Search for the cell housing the specified text and yield its [x, y] center coordinate. 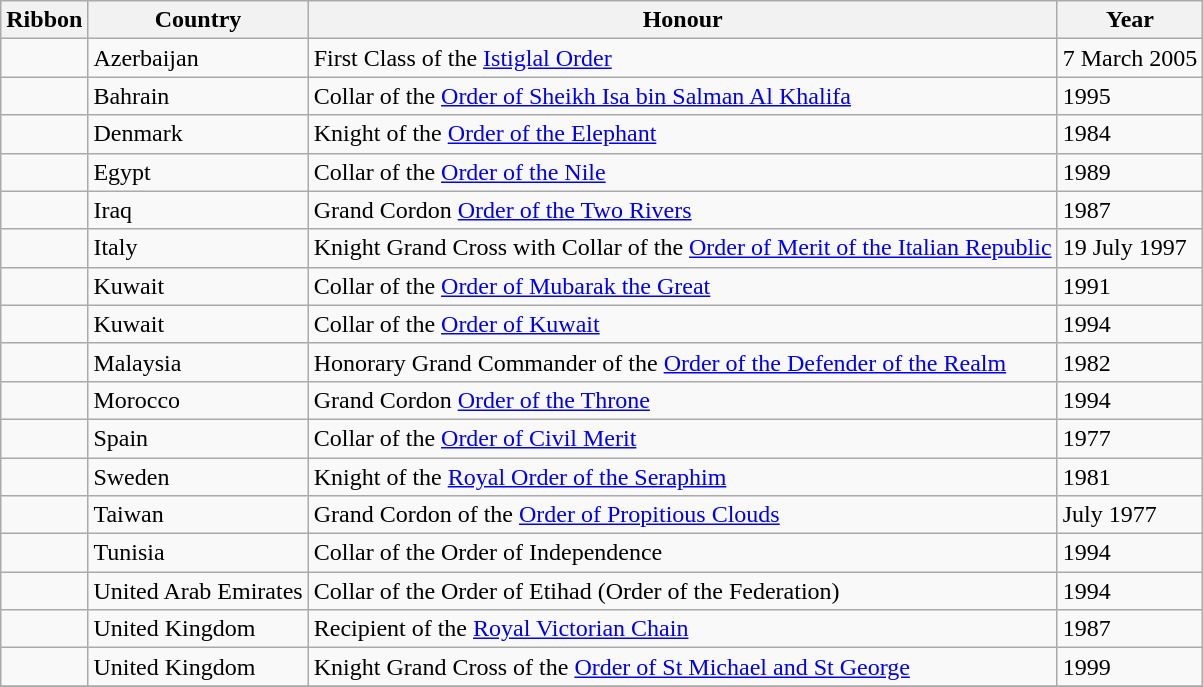
Country [198, 20]
Recipient of the Royal Victorian Chain [682, 629]
First Class of the Istiglal Order [682, 58]
1991 [1130, 286]
Sweden [198, 477]
1989 [1130, 172]
Knight Grand Cross of the Order of St Michael and St George [682, 667]
1995 [1130, 96]
Collar of the Order of Mubarak the Great [682, 286]
Malaysia [198, 362]
Grand Cordon Order of the Two Rivers [682, 210]
1977 [1130, 438]
1982 [1130, 362]
Iraq [198, 210]
Honour [682, 20]
Collar of the Order of Etihad (Order of the Federation) [682, 591]
Bahrain [198, 96]
Honorary Grand Commander of the Order of the Defender of the Realm [682, 362]
Knight Grand Cross with Collar of the Order of Merit of the Italian Republic [682, 248]
Spain [198, 438]
Collar of the Order of Civil Merit [682, 438]
1981 [1130, 477]
Tunisia [198, 553]
Egypt [198, 172]
Taiwan [198, 515]
Morocco [198, 400]
Year [1130, 20]
Collar of the Order of the Nile [682, 172]
Grand Cordon of the Order of Propitious Clouds [682, 515]
Denmark [198, 134]
Collar of the Order of Independence [682, 553]
19 July 1997 [1130, 248]
Ribbon [44, 20]
Knight of the Order of the Elephant [682, 134]
1984 [1130, 134]
1999 [1130, 667]
Collar of the Order of Kuwait [682, 324]
Grand Cordon Order of the Throne [682, 400]
Azerbaijan [198, 58]
United Arab Emirates [198, 591]
July 1977 [1130, 515]
Collar of the Order of Sheikh Isa bin Salman Al Khalifa [682, 96]
Italy [198, 248]
Knight of the Royal Order of the Seraphim [682, 477]
7 March 2005 [1130, 58]
